Provide the [x, y] coordinate of the cell's center where the given text is located.  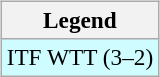
Legend [80, 20]
ITF WTT (3–2) [80, 57]
